Provide the (x, y) coordinate of the cell's center where the given text is located.  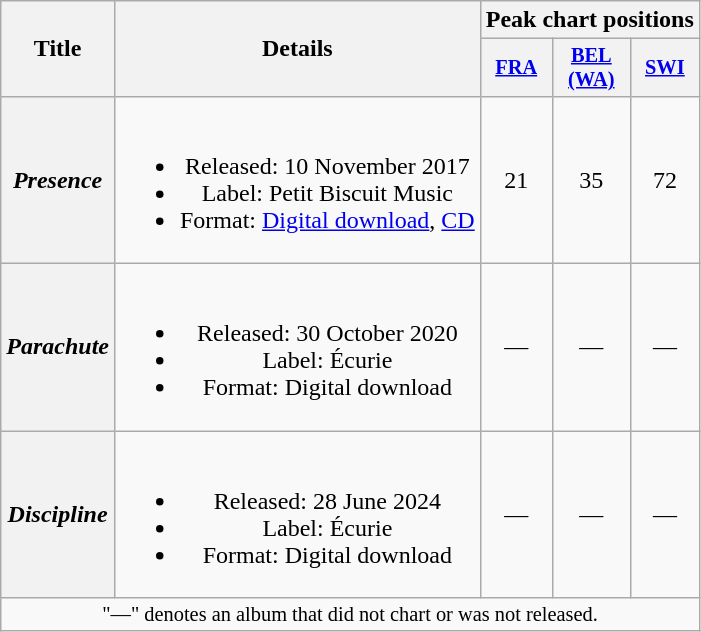
Discipline (58, 514)
Released: 30 October 2020Label: ÉcurieFormat: Digital download (297, 348)
Title (58, 49)
"—" denotes an album that did not chart or was not released. (350, 615)
FRA (516, 68)
SWI (664, 68)
Released: 28 June 2024Label: ÉcurieFormat: Digital download (297, 514)
Details (297, 49)
Parachute (58, 348)
Peak chart positions (590, 20)
Presence (58, 180)
35 (591, 180)
72 (664, 180)
21 (516, 180)
BEL(WA) (591, 68)
Released: 10 November 2017Label: Petit Biscuit MusicFormat: Digital download, CD (297, 180)
